Identify which cell holds the provided text, then report its (X, Y) central coordinate. 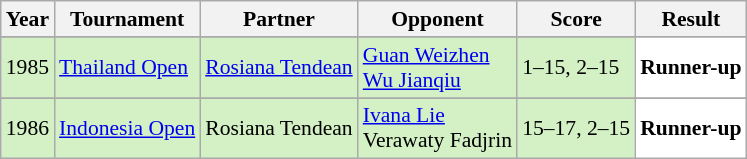
Guan Weizhen Wu Jianqiu (438, 68)
Result (690, 19)
1–15, 2–15 (576, 68)
Ivana Lie Verawaty Fadjrin (438, 128)
Score (576, 19)
1985 (28, 68)
Partner (278, 19)
Year (28, 19)
1986 (28, 128)
Indonesia Open (127, 128)
Tournament (127, 19)
Opponent (438, 19)
Thailand Open (127, 68)
15–17, 2–15 (576, 128)
